Output the (x, y) coordinate of the center of the cell containing the given text.  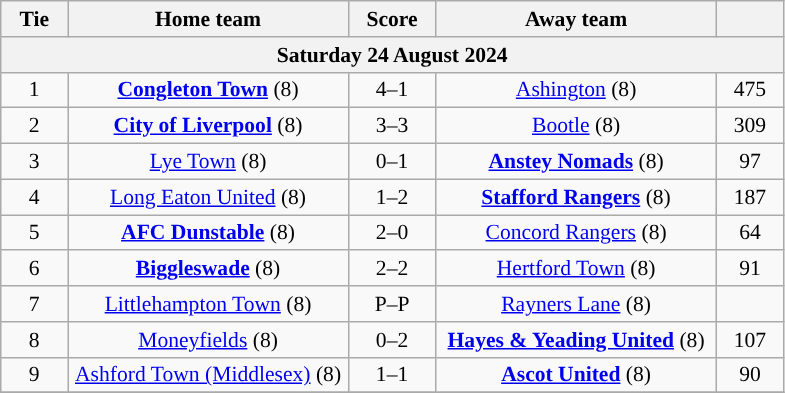
107 (750, 340)
Lye Town (8) (208, 162)
Congleton Town (8) (208, 90)
4 (34, 197)
P–P (392, 304)
7 (34, 304)
Tie (34, 19)
Long Eaton United (8) (208, 197)
Anstey Nomads (8) (576, 162)
309 (750, 126)
AFC Dunstable (8) (208, 233)
3–3 (392, 126)
0–1 (392, 162)
2–0 (392, 233)
Bootle (8) (576, 126)
97 (750, 162)
2–2 (392, 269)
Rayners Lane (8) (576, 304)
Biggleswade (8) (208, 269)
9 (34, 375)
Moneyfields (8) (208, 340)
187 (750, 197)
4–1 (392, 90)
1 (34, 90)
3 (34, 162)
90 (750, 375)
2 (34, 126)
Score (392, 19)
0–2 (392, 340)
Stafford Rangers (8) (576, 197)
1–2 (392, 197)
475 (750, 90)
6 (34, 269)
8 (34, 340)
Ashington (8) (576, 90)
5 (34, 233)
1–1 (392, 375)
Saturday 24 August 2024 (392, 55)
Hertford Town (8) (576, 269)
Concord Rangers (8) (576, 233)
64 (750, 233)
Littlehampton Town (8) (208, 304)
Ashford Town (Middlesex) (8) (208, 375)
Hayes & Yeading United (8) (576, 340)
91 (750, 269)
Away team (576, 19)
City of Liverpool (8) (208, 126)
Home team (208, 19)
Ascot United (8) (576, 375)
